Pinpoint the cell where the given text exists, returning its [X, Y] midpoint coordinate. 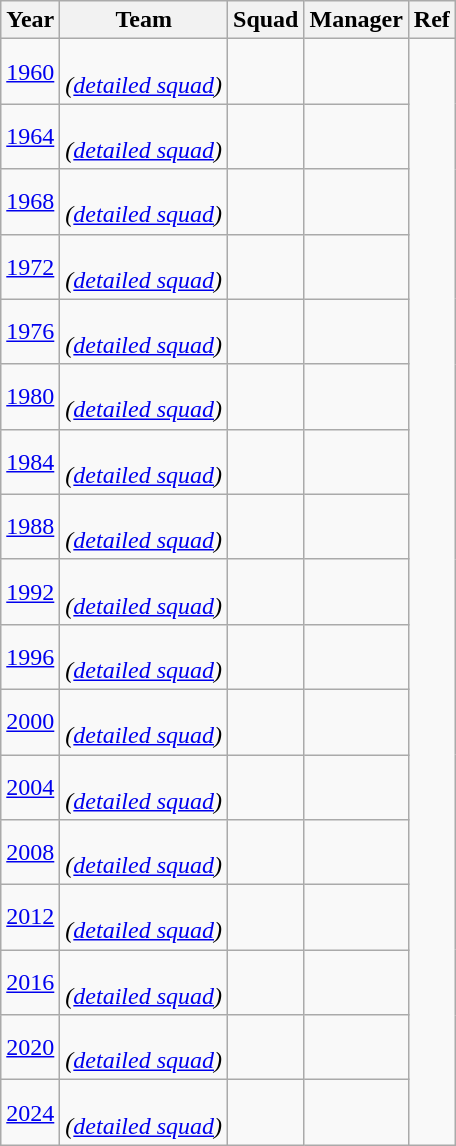
1992 [30, 592]
1972 [30, 266]
1980 [30, 396]
2016 [30, 982]
Year [30, 20]
2004 [30, 786]
Team [144, 20]
Manager [356, 20]
2024 [30, 1112]
Squad [266, 20]
1996 [30, 656]
1984 [30, 462]
1988 [30, 526]
Ref [432, 20]
2012 [30, 918]
1964 [30, 136]
2020 [30, 1048]
2000 [30, 722]
1976 [30, 332]
2008 [30, 852]
1968 [30, 202]
1960 [30, 72]
